Determine the [X, Y] coordinate at the center of the cell enclosing the given text.  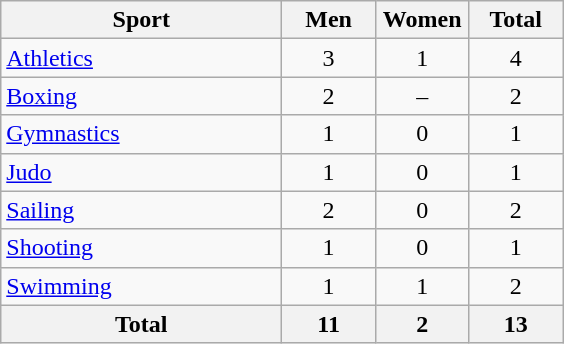
Athletics [142, 58]
Men [329, 20]
Judo [142, 172]
Boxing [142, 96]
Swimming [142, 286]
– [422, 96]
Women [422, 20]
Shooting [142, 248]
Gymnastics [142, 134]
4 [516, 58]
Sport [142, 20]
3 [329, 58]
11 [329, 324]
13 [516, 324]
Sailing [142, 210]
